For the text-containing cell, return its midpoint in (X, Y) coordinate format. 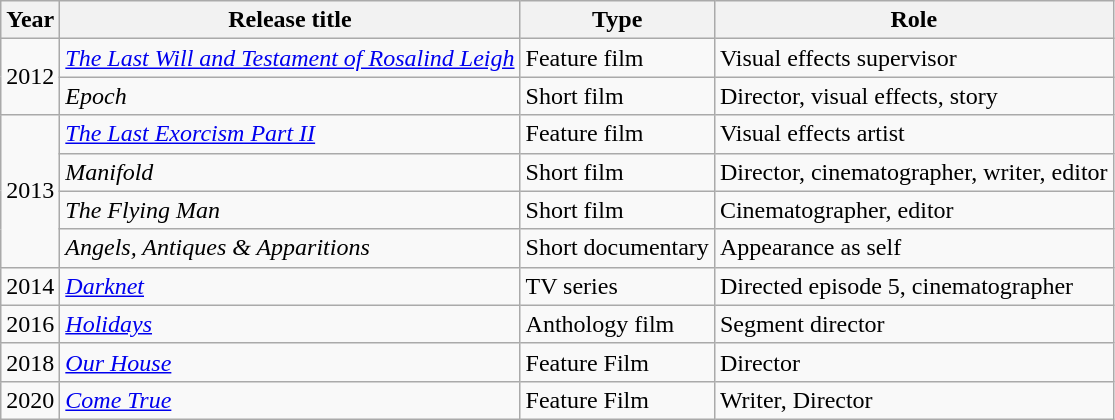
Anthology film (617, 324)
Director (914, 362)
Our House (290, 362)
2013 (30, 191)
2016 (30, 324)
Writer, Director (914, 400)
Visual effects artist (914, 134)
2012 (30, 77)
The Last Exorcism Part II (290, 134)
Cinematographer, editor (914, 210)
Segment director (914, 324)
Short documentary (617, 248)
The Flying Man (290, 210)
Manifold (290, 172)
Release title (290, 20)
Year (30, 20)
Type (617, 20)
Director, visual effects, story (914, 96)
2020 (30, 400)
TV series (617, 286)
Directed episode 5, cinematographer (914, 286)
2018 (30, 362)
Epoch (290, 96)
Appearance as self (914, 248)
Darknet (290, 286)
Visual effects supervisor (914, 58)
Role (914, 20)
Holidays (290, 324)
Come True (290, 400)
2014 (30, 286)
Angels, Antiques & Apparitions (290, 248)
The Last Will and Testament of Rosalind Leigh (290, 58)
Director, cinematographer, writer, editor (914, 172)
